Identify which cell holds the provided text, then report its [X, Y] central coordinate. 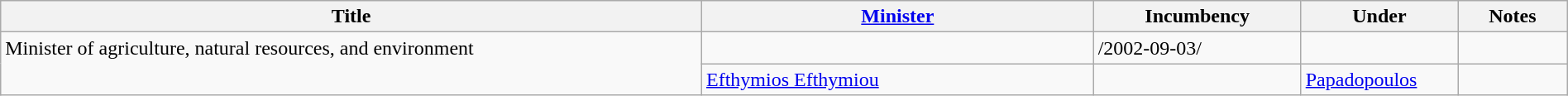
Minister [898, 17]
Minister of agriculture, natural resources, and environment [351, 64]
Under [1379, 17]
Notes [1513, 17]
Papadopoulos [1379, 79]
Title [351, 17]
Efthymios Efthymiou [898, 79]
Incumbency [1198, 17]
/2002-09-03/ [1198, 48]
